For the text-containing cell, return its midpoint in [X, Y] coordinate format. 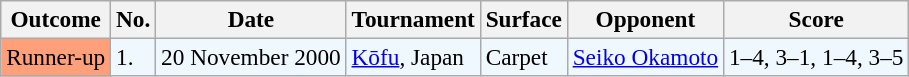
Date [251, 19]
Tournament [413, 19]
Score [816, 19]
No. [134, 19]
Carpet [524, 57]
20 November 2000 [251, 57]
Kōfu, Japan [413, 57]
1–4, 3–1, 1–4, 3–5 [816, 57]
1. [134, 57]
Runner-up [56, 57]
Opponent [645, 19]
Outcome [56, 19]
Surface [524, 19]
Seiko Okamoto [645, 57]
